From the cell containing the given text, extract its center point as [x, y] coordinate. 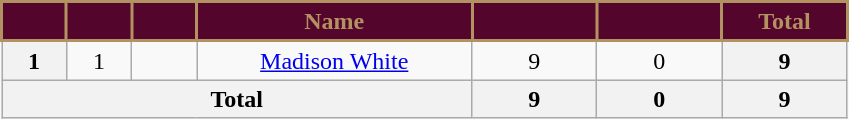
Madison White [334, 60]
Name [334, 22]
